Return the (X, Y) coordinate for the center point of the cell that contains the specified text.  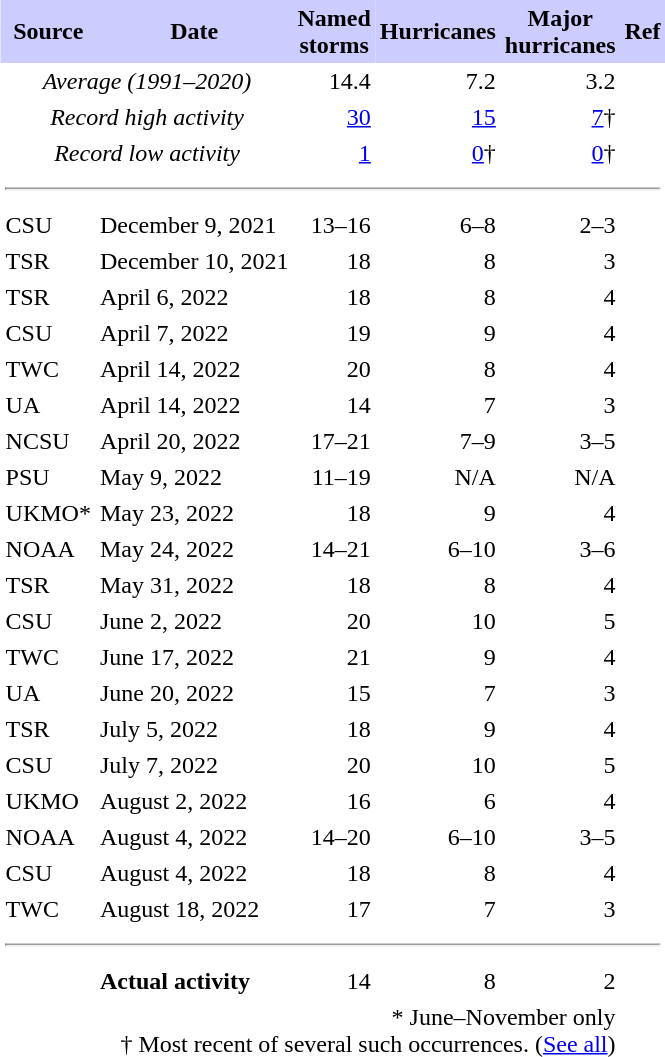
1 (334, 153)
Record low activity (147, 153)
August 18, 2022 (194, 909)
7–9 (438, 441)
21 (334, 657)
3–6 (560, 549)
UKMO* (48, 513)
7.2 (438, 81)
Source (48, 32)
6–8 (438, 225)
16 (334, 801)
11–19 (334, 477)
13–16 (334, 225)
14–20 (334, 837)
3.2 (560, 81)
6 (438, 801)
June 20, 2022 (194, 693)
UKMO (48, 801)
Average (1991–2020) (147, 81)
December 9, 2021 (194, 225)
December 10, 2021 (194, 261)
14.4 (334, 81)
17–21 (334, 441)
14–21 (334, 549)
Actual activity (194, 981)
NCSU (48, 441)
May 9, 2022 (194, 477)
PSU (48, 477)
Namedstorms (334, 32)
June 17, 2022 (194, 657)
Record high activity (147, 117)
July 5, 2022 (194, 729)
May 31, 2022 (194, 585)
August 2, 2022 (194, 801)
April 20, 2022 (194, 441)
Hurricanes (438, 32)
Ref (642, 32)
May 23, 2022 (194, 513)
17 (334, 909)
7† (560, 117)
April 6, 2022 (194, 297)
April 7, 2022 (194, 333)
19 (334, 333)
2–3 (560, 225)
Date (194, 32)
2 (560, 981)
Majorhurricanes (560, 32)
June 2, 2022 (194, 621)
May 24, 2022 (194, 549)
30 (334, 117)
July 7, 2022 (194, 765)
